Identify which cell holds the provided text, then report its [x, y] central coordinate. 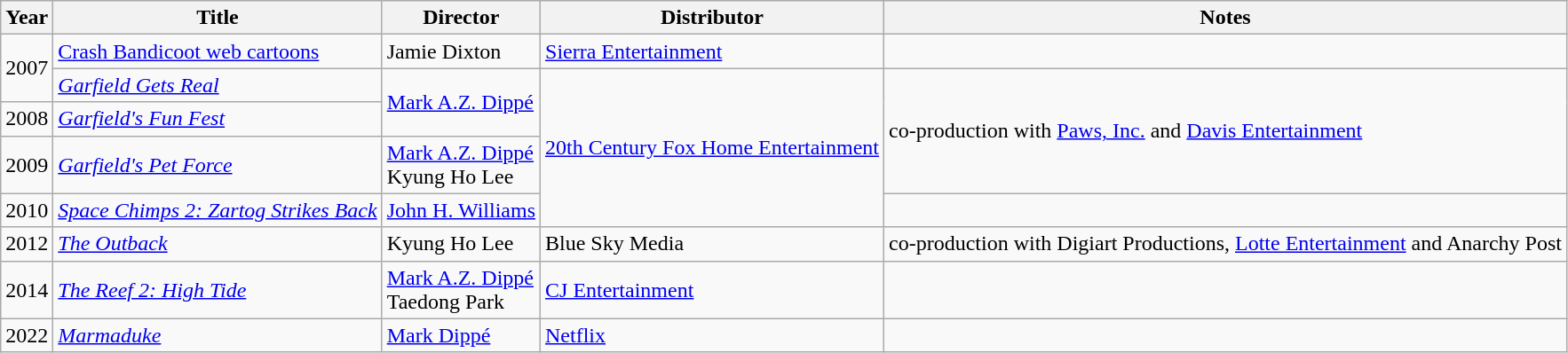
Jamie Dixton [461, 51]
Notes [1225, 18]
Garfield's Pet Force [218, 165]
Director [461, 18]
20th Century Fox Home Entertainment [712, 147]
The Reef 2: High Tide [218, 289]
Crash Bandicoot web cartoons [218, 51]
2012 [27, 244]
Year [27, 18]
Marmaduke [218, 335]
CJ Entertainment [712, 289]
Title [218, 18]
Mark Dippé [461, 335]
2014 [27, 289]
The Outback [218, 244]
2022 [27, 335]
2008 [27, 119]
Blue Sky Media [712, 244]
Garfield Gets Real [218, 85]
2009 [27, 165]
Space Chimps 2: Zartog Strikes Back [218, 210]
2007 [27, 68]
Kyung Ho Lee [461, 244]
co-production with Paws, Inc. and Davis Entertainment [1225, 131]
Mark A.Z. DippéKyung Ho Lee [461, 165]
2010 [27, 210]
Mark A.Z. DippéTaedong Park [461, 289]
Mark A.Z. Dippé [461, 102]
Sierra Entertainment [712, 51]
John H. Williams [461, 210]
Distributor [712, 18]
Garfield's Fun Fest [218, 119]
co-production with Digiart Productions, Lotte Entertainment and Anarchy Post [1225, 244]
Netflix [712, 335]
